For the text-containing cell, return its midpoint in (X, Y) coordinate format. 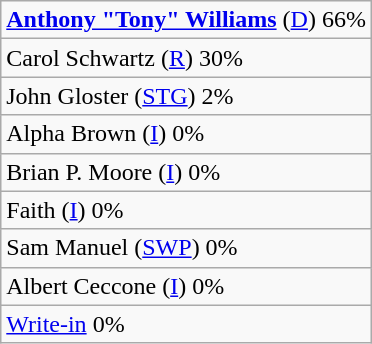
John Gloster (STG) 2% (186, 96)
Faith (I) 0% (186, 210)
Write-in 0% (186, 324)
Brian P. Moore (I) 0% (186, 172)
Alpha Brown (I) 0% (186, 134)
Albert Ceccone (I) 0% (186, 286)
Anthony "Tony" Williams (D) 66% (186, 20)
Sam Manuel (SWP) 0% (186, 248)
Carol Schwartz (R) 30% (186, 58)
